Output the (x, y) coordinate of the center of the cell containing the given text.  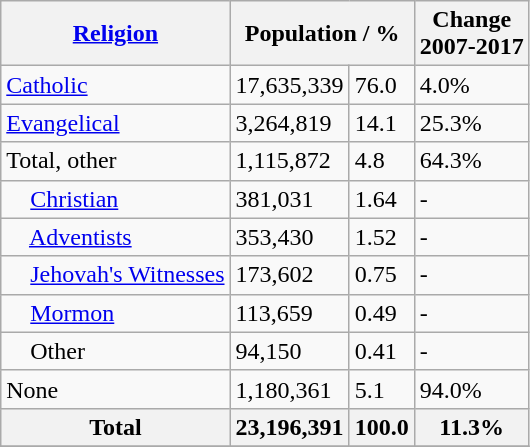
94.0% (472, 389)
17,635,339 (290, 85)
64.3% (472, 161)
Mormon (116, 313)
Other (116, 351)
Jehovah's Witnesses (116, 275)
Adventists (116, 237)
353,430 (290, 237)
1,115,872 (290, 161)
Total (116, 427)
4.0% (472, 85)
381,031 (290, 199)
Population / % (322, 34)
5.1 (382, 389)
100.0 (382, 427)
25.3% (472, 123)
1.64 (382, 199)
94,150 (290, 351)
113,659 (290, 313)
14.1 (382, 123)
11.3% (472, 427)
1.52 (382, 237)
Evangelical (116, 123)
4.8 (382, 161)
Catholic (116, 85)
3,264,819 (290, 123)
0.49 (382, 313)
Total, other (116, 161)
1,180,361 (290, 389)
Change 2007-2017 (472, 34)
23,196,391 (290, 427)
Religion (116, 34)
Christian (116, 199)
76.0 (382, 85)
0.41 (382, 351)
173,602 (290, 275)
0.75 (382, 275)
None (116, 389)
